Extract the [x, y] coordinate from the center of the cell holding the provided text.  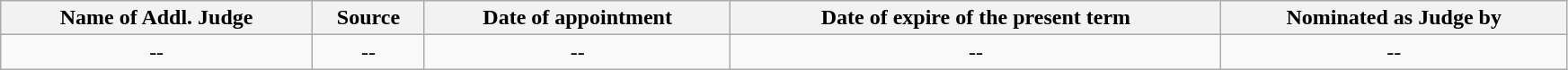
Name of Addl. Judge [156, 18]
Nominated as Judge by [1395, 18]
Date of appointment [577, 18]
Source [368, 18]
Date of expire of the present term [976, 18]
